Detect which cell encompasses the target text, then output its [X, Y] center coordinate. 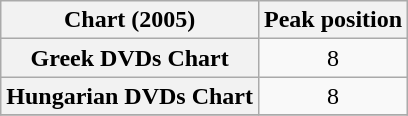
Hungarian DVDs Chart [130, 96]
Peak position [334, 20]
Greek DVDs Chart [130, 58]
Chart (2005) [130, 20]
